Return the [x, y] coordinate for the center point of the cell that contains the specified text.  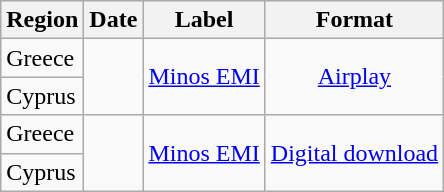
Date [114, 20]
Airplay [354, 77]
Region [42, 20]
Format [354, 20]
Label [204, 20]
Digital download [354, 153]
